From the cell containing the given text, extract its center point as [X, Y] coordinate. 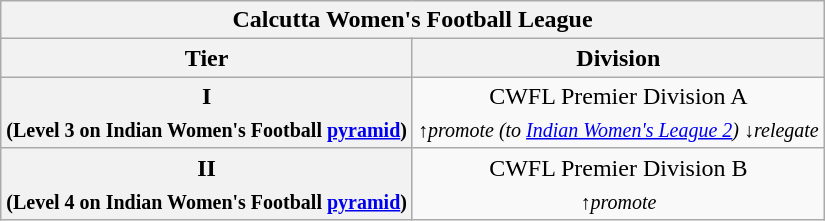
II(Level 4 on Indian Women's Football pyramid) [207, 184]
Division [618, 58]
Calcutta Women's Football League [413, 20]
CWFL Premier Division B ↑promote [618, 184]
CWFL Premier Division A ↑promote (to Indian Women's League 2) ↓relegate [618, 112]
I(Level 3 on Indian Women's Football pyramid) [207, 112]
Tier [207, 58]
